Output the [x, y] coordinate of the center of the cell containing the given text.  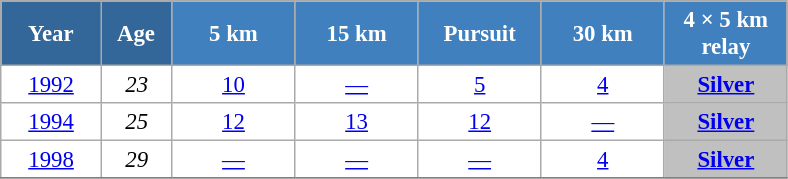
1992 [52, 85]
5 km [234, 34]
23 [136, 85]
13 [356, 122]
1998 [52, 160]
15 km [356, 34]
Year [52, 34]
30 km [602, 34]
1994 [52, 122]
29 [136, 160]
10 [234, 85]
25 [136, 122]
5 [480, 85]
Age [136, 34]
4 × 5 km relay [726, 34]
Pursuit [480, 34]
